Provide the (X, Y) coordinate of the cell's center where the given text is located.  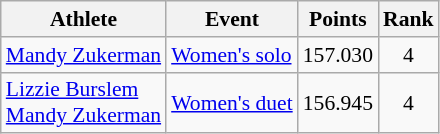
156.945 (338, 102)
Event (232, 19)
Athlete (84, 19)
157.030 (338, 55)
Mandy Zukerman (84, 55)
Women's solo (232, 55)
Rank (408, 19)
Lizzie BurslemMandy Zukerman (84, 102)
Women's duet (232, 102)
Points (338, 19)
